Scan for the cell matching the given text and deliver its (x, y) coordinate at center. 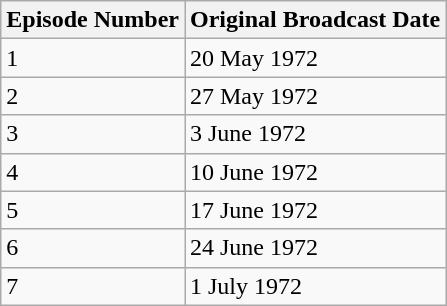
Original Broadcast Date (314, 20)
10 June 1972 (314, 172)
2 (93, 96)
17 June 1972 (314, 210)
Episode Number (93, 20)
7 (93, 286)
4 (93, 172)
6 (93, 248)
27 May 1972 (314, 96)
20 May 1972 (314, 58)
1 July 1972 (314, 286)
5 (93, 210)
24 June 1972 (314, 248)
3 (93, 134)
1 (93, 58)
3 June 1972 (314, 134)
